Locate the cell with the specified text and output its (X, Y) center coordinate. 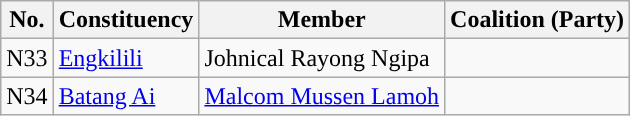
Constituency (126, 20)
N33 (27, 58)
Malcom Mussen Lamoh (322, 96)
Coalition (Party) (538, 20)
N34 (27, 96)
Johnical Rayong Ngipa (322, 58)
Engkilili (126, 58)
Batang Ai (126, 96)
No. (27, 20)
Member (322, 20)
